For the text-containing cell, return its midpoint in (X, Y) coordinate format. 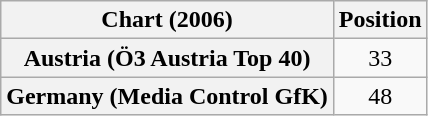
Chart (2006) (168, 20)
Germany (Media Control GfK) (168, 96)
48 (380, 96)
33 (380, 58)
Position (380, 20)
Austria (Ö3 Austria Top 40) (168, 58)
